Find where the given text appears and provide that cell's center as [X, Y] coordinate. 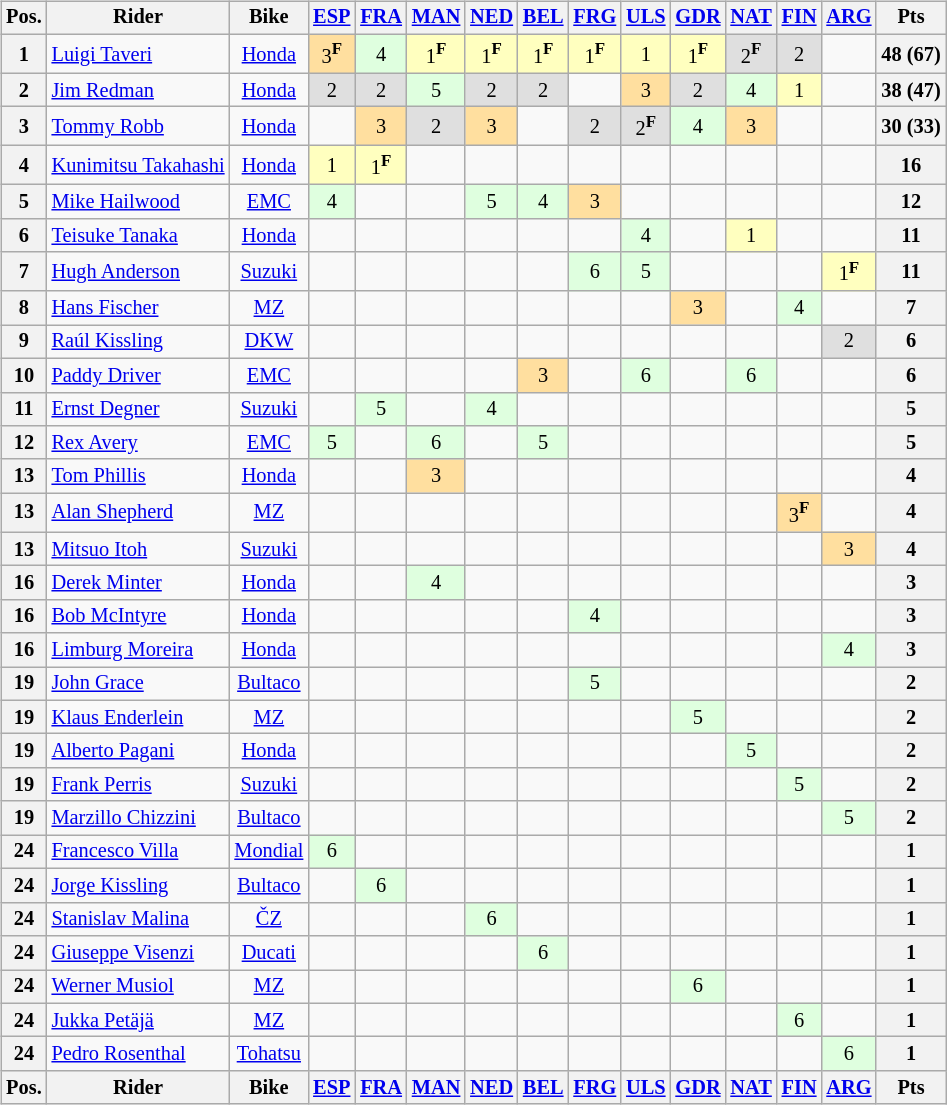
Francesco Villa [138, 852]
Mitsuo Itoh [138, 549]
Mike Hailwood [138, 202]
Hugh Anderson [138, 272]
Stanislav Malina [138, 919]
Luigi Taveri [138, 54]
9 [24, 342]
Teisuke Tanaka [138, 235]
10 [24, 375]
8 [24, 308]
Bob McIntyre [138, 616]
Hans Fischer [138, 308]
Raúl Kissling [138, 342]
Kunimitsu Takahashi [138, 166]
Ducati [268, 953]
30 (33) [910, 126]
48 (67) [910, 54]
John Grace [138, 684]
Marzillo Chizzini [138, 818]
Klaus Enderlein [138, 717]
Jim Redman [138, 90]
Derek Minter [138, 583]
Mondial [268, 852]
Giuseppe Visenzi [138, 953]
Jorge Kissling [138, 886]
Tommy Robb [138, 126]
38 (47) [910, 90]
ČZ [268, 919]
Jukka Petäjä [138, 1020]
Paddy Driver [138, 375]
Rex Avery [138, 443]
DKW [268, 342]
Pedro Rosenthal [138, 1054]
Alberto Pagani [138, 751]
Limburg Moreira [138, 650]
Tohatsu [268, 1054]
Frank Perris [138, 785]
Ernst Degner [138, 409]
Werner Musiol [138, 987]
Tom Phillis [138, 476]
Alan Shepherd [138, 512]
